Search for the cell housing the specified text and yield its (X, Y) center coordinate. 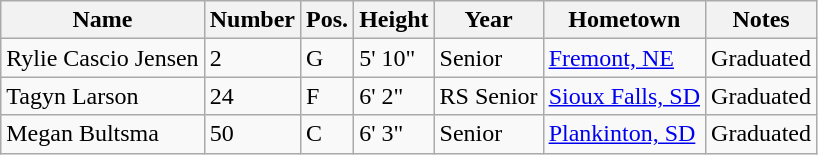
Fremont, NE (624, 58)
50 (252, 134)
Number (252, 20)
24 (252, 96)
Sioux Falls, SD (624, 96)
Height (394, 20)
Rylie Cascio Jensen (102, 58)
C (328, 134)
F (328, 96)
Notes (762, 20)
Hometown (624, 20)
6' 3" (394, 134)
6' 2" (394, 96)
G (328, 58)
2 (252, 58)
Pos. (328, 20)
Plankinton, SD (624, 134)
RS Senior (488, 96)
5' 10" (394, 58)
Tagyn Larson (102, 96)
Year (488, 20)
Name (102, 20)
Megan Bultsma (102, 134)
